Output the [X, Y] coordinate of the center of the cell containing the given text.  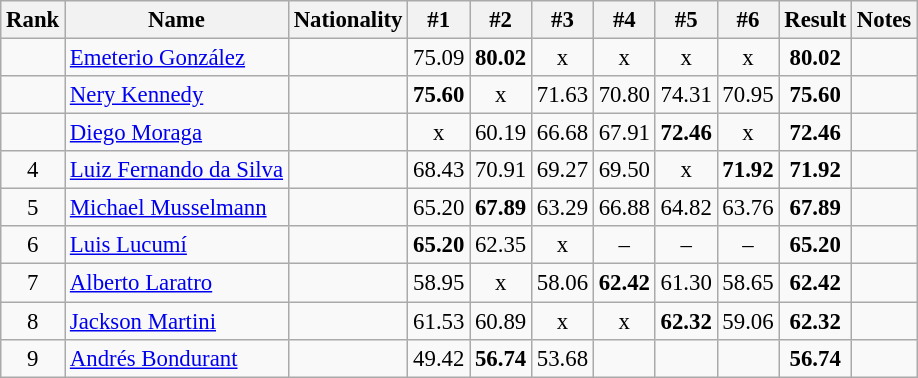
71.63 [563, 95]
62.35 [501, 245]
64.82 [686, 208]
Luiz Fernando da Silva [177, 170]
63.76 [748, 208]
6 [33, 245]
Notes [884, 20]
Jackson Martini [177, 321]
74.31 [686, 95]
Andrés Bondurant [177, 358]
63.29 [563, 208]
58.95 [439, 283]
67.91 [624, 133]
58.06 [563, 283]
9 [33, 358]
68.43 [439, 170]
49.42 [439, 358]
8 [33, 321]
5 [33, 208]
7 [33, 283]
Result [816, 20]
#3 [563, 20]
60.89 [501, 321]
Emeterio González [177, 58]
#1 [439, 20]
66.68 [563, 133]
Nationality [348, 20]
60.19 [501, 133]
69.50 [624, 170]
Nery Kennedy [177, 95]
70.91 [501, 170]
Diego Moraga [177, 133]
70.95 [748, 95]
70.80 [624, 95]
69.27 [563, 170]
#5 [686, 20]
Name [177, 20]
61.30 [686, 283]
53.68 [563, 358]
Michael Musselmann [177, 208]
4 [33, 170]
#4 [624, 20]
75.09 [439, 58]
Rank [33, 20]
#2 [501, 20]
Luis Lucumí [177, 245]
61.53 [439, 321]
Alberto Laratro [177, 283]
66.88 [624, 208]
59.06 [748, 321]
58.65 [748, 283]
#6 [748, 20]
